From the cell containing the given text, extract its center point as [X, Y] coordinate. 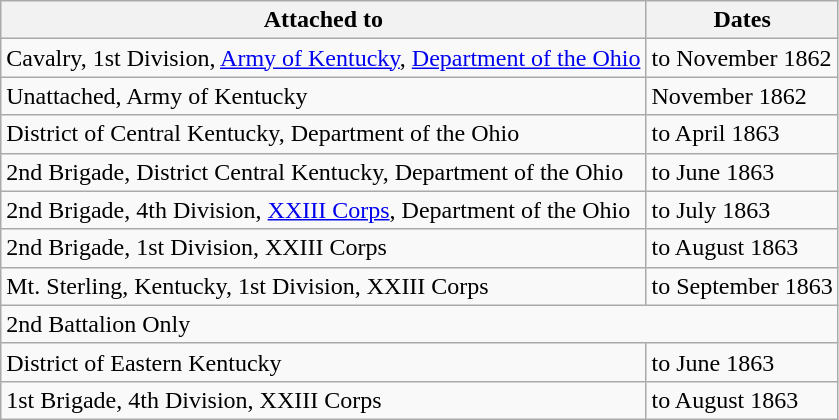
Mt. Sterling, Kentucky, 1st Division, XXIII Corps [324, 286]
November 1862 [742, 96]
1st Brigade, 4th Division, XXIII Corps [324, 400]
to April 1863 [742, 134]
District of Central Kentucky, Department of the Ohio [324, 134]
to July 1863 [742, 210]
2nd Brigade, 4th Division, XXIII Corps, Department of the Ohio [324, 210]
Dates [742, 20]
Unattached, Army of Kentucky [324, 96]
District of Eastern Kentucky [324, 362]
to November 1862 [742, 58]
2nd Brigade, 1st Division, XXIII Corps [324, 248]
Attached to [324, 20]
to September 1863 [742, 286]
2nd Battalion Only [420, 324]
2nd Brigade, District Central Kentucky, Department of the Ohio [324, 172]
Cavalry, 1st Division, Army of Kentucky, Department of the Ohio [324, 58]
